Extract the (X, Y) coordinate from the center of the cell holding the provided text.  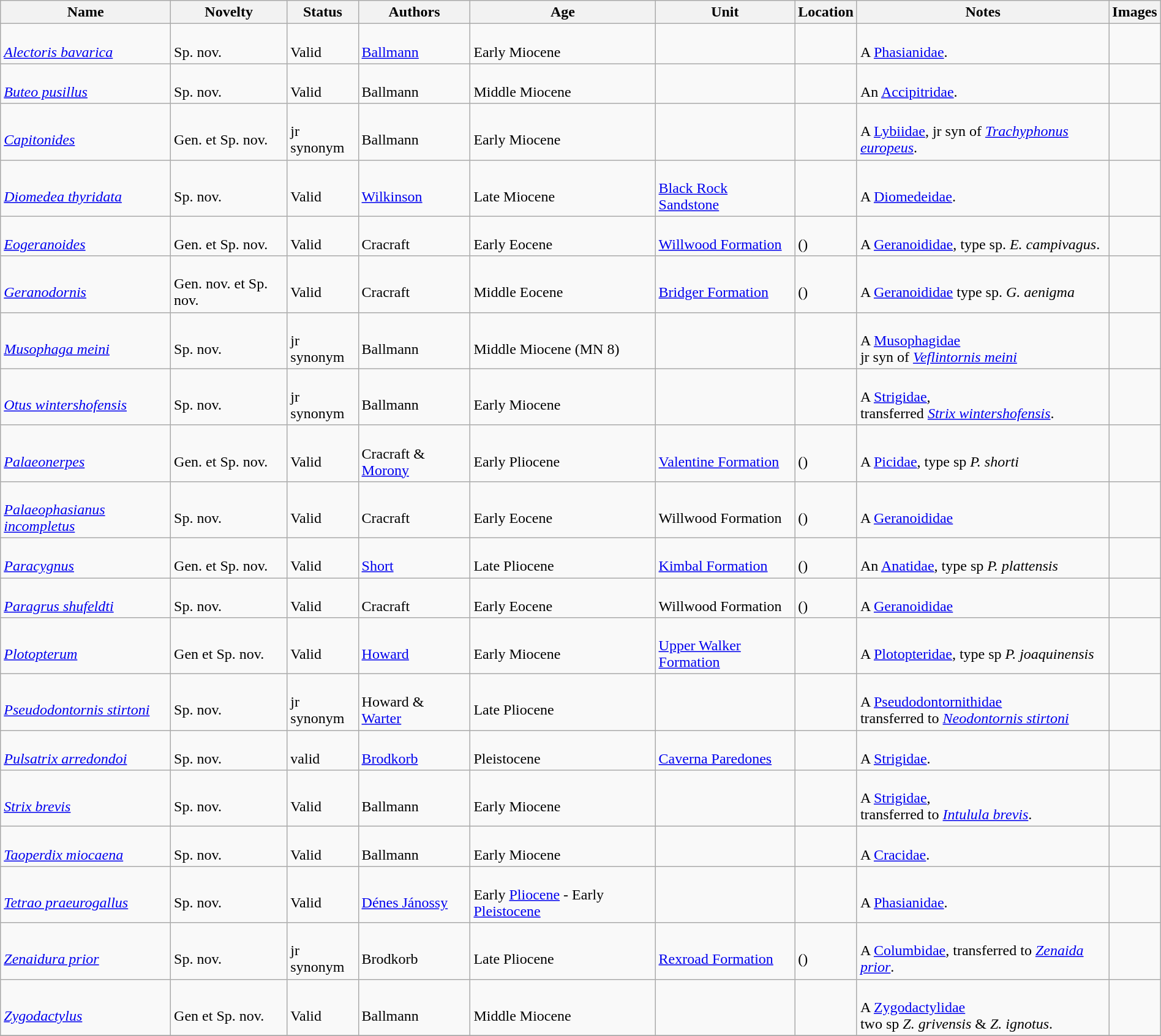
Valentine Formation (725, 453)
Rexroad Formation (725, 951)
Zygodactylus (86, 1007)
An Accipitridae. (982, 83)
Unit (725, 12)
Howard (414, 646)
Dénes Jánossy (414, 895)
A Columbidae, transferred to Zenaida prior. (982, 951)
Paragrus shufeldti (86, 598)
Black Rock Sandstone (725, 188)
Authors (414, 12)
Early Pliocene (563, 453)
Novelty (229, 12)
A Pseudodontornithidae transferred to Neodontornis stirtoni (982, 702)
Short (414, 557)
Early Pliocene - Early Pleistocene (563, 895)
Alectoris bavarica (86, 44)
Pseudodontornis stirtoni (86, 702)
Middle Miocene (MN 8) (563, 340)
Late Miocene (563, 188)
A Geranoididae, type sp. E. campivagus. (982, 236)
Palaeonerpes (86, 453)
Palaeophasianus incompletus (86, 509)
Zenaidura prior (86, 951)
A Plotopteridae, type sp P. joaquinensis (982, 646)
Diomedea thyridata (86, 188)
Capitonides (86, 132)
Paracygnus (86, 557)
Buteo pusillus (86, 83)
Cracraft & Morony (414, 453)
valid (323, 751)
Upper Walker Formation (725, 646)
Pulsatrix arredondoi (86, 751)
Status (323, 12)
Caverna Paredones (725, 751)
Gen. nov. et Sp. nov. (229, 284)
Howard & Warter (414, 702)
An Anatidae, type sp P. plattensis (982, 557)
A Zygodactylidae two sp Z. grivensis & Z. ignotus. (982, 1007)
Middle Eocene (563, 284)
A Musophagidae jr syn of Veflintornis meini (982, 340)
Kimbal Formation (725, 557)
Otus wintershofensis (86, 397)
A Geranoididae type sp. G. aenigma (982, 284)
Pleistocene (563, 751)
Eogeranoides (86, 236)
A Strigidae, transferred to Intulula brevis. (982, 798)
A Diomedeidae. (982, 188)
Location (826, 12)
Tetrao praeurogallus (86, 895)
Images (1135, 12)
A Strigidae. (982, 751)
A Picidae, type sp P. shorti (982, 453)
Notes (982, 12)
Wilkinson (414, 188)
Geranodornis (86, 284)
A Lybiidae, jr syn of Trachyphonus europeus. (982, 132)
Taoperdix miocaena (86, 846)
A Strigidae, transferred Strix wintershofensis. (982, 397)
A Cracidae. (982, 846)
Strix brevis (86, 798)
Bridger Formation (725, 284)
Age (563, 12)
Plotopterum (86, 646)
Name (86, 12)
Musophaga meini (86, 340)
